Extract the [x, y] coordinate from the center of the cell holding the provided text.  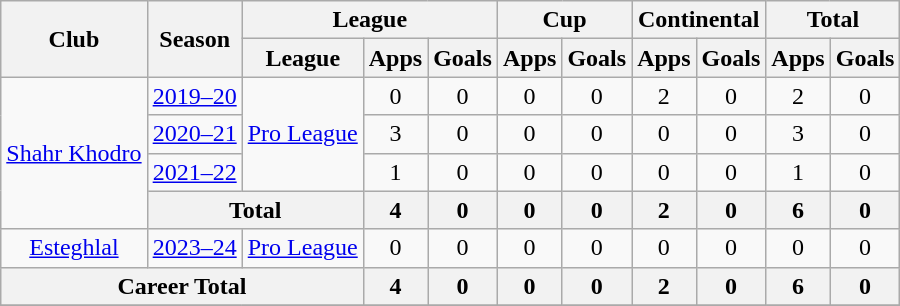
Esteghlal [74, 248]
Career Total [182, 286]
2021–22 [194, 172]
2020–21 [194, 134]
Club [74, 39]
Season [194, 39]
Cup [564, 20]
2023–24 [194, 248]
2019–20 [194, 96]
Shahr Khodro [74, 153]
Continental [699, 20]
